Scan for the cell matching the given text and deliver its (x, y) coordinate at center. 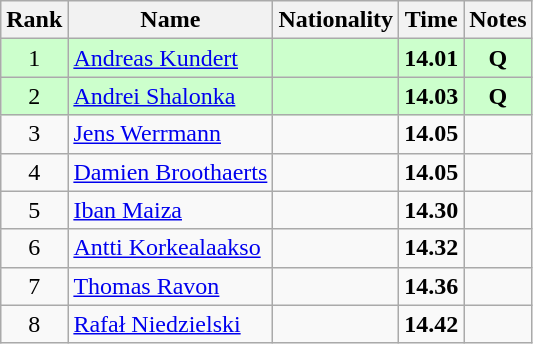
14.30 (432, 210)
14.01 (432, 58)
Antti Korkealaakso (170, 248)
14.32 (432, 248)
Iban Maiza (170, 210)
7 (34, 286)
Time (432, 20)
2 (34, 96)
14.42 (432, 324)
14.36 (432, 286)
Name (170, 20)
6 (34, 248)
Jens Werrmann (170, 134)
Damien Broothaerts (170, 172)
Andrei Shalonka (170, 96)
Rafał Niedzielski (170, 324)
5 (34, 210)
4 (34, 172)
14.03 (432, 96)
Andreas Kundert (170, 58)
Rank (34, 20)
Nationality (336, 20)
1 (34, 58)
3 (34, 134)
Thomas Ravon (170, 286)
Notes (498, 20)
8 (34, 324)
